From the cell containing the given text, extract its center point as (X, Y) coordinate. 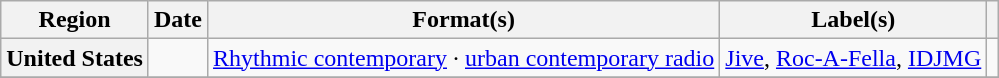
Region (75, 20)
United States (75, 58)
Jive, Roc-A-Fella, IDJMG (854, 58)
Date (178, 20)
Format(s) (464, 20)
Label(s) (854, 20)
Rhythmic contemporary · urban contemporary radio (464, 58)
